Identify which cell holds the provided text, then report its (x, y) central coordinate. 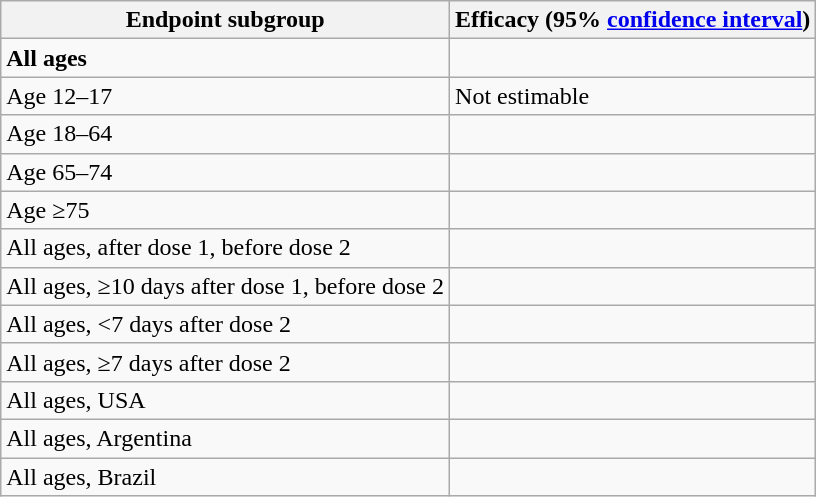
All ages, Brazil (226, 477)
All ages, after dose 1, before dose 2 (226, 248)
All ages, USA (226, 400)
All ages, ≥10 days after dose 1, before dose 2 (226, 286)
Age 65–74 (226, 172)
Age 12–17 (226, 96)
All ages, Argentina (226, 438)
Efficacy (95% confidence interval) (633, 20)
All ages, <7 days after dose 2 (226, 324)
All ages (226, 58)
Age ≥75 (226, 210)
Not estimable (633, 96)
All ages, ≥7 days after dose 2 (226, 362)
Endpoint subgroup (226, 20)
Age 18–64 (226, 134)
